Provide the [X, Y] coordinate of the cell's center where the given text is located.  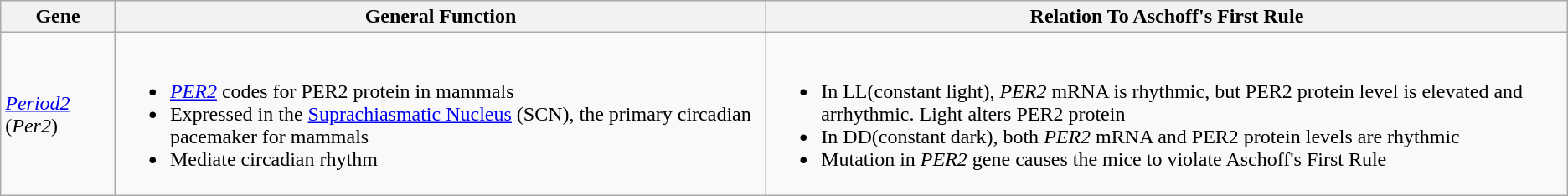
Gene [59, 17]
Relation To Aschoff's First Rule [1168, 17]
General Function [441, 17]
Period2 (Per2) [59, 114]
